Determine the [X, Y] coordinate at the center of the cell enclosing the given text.  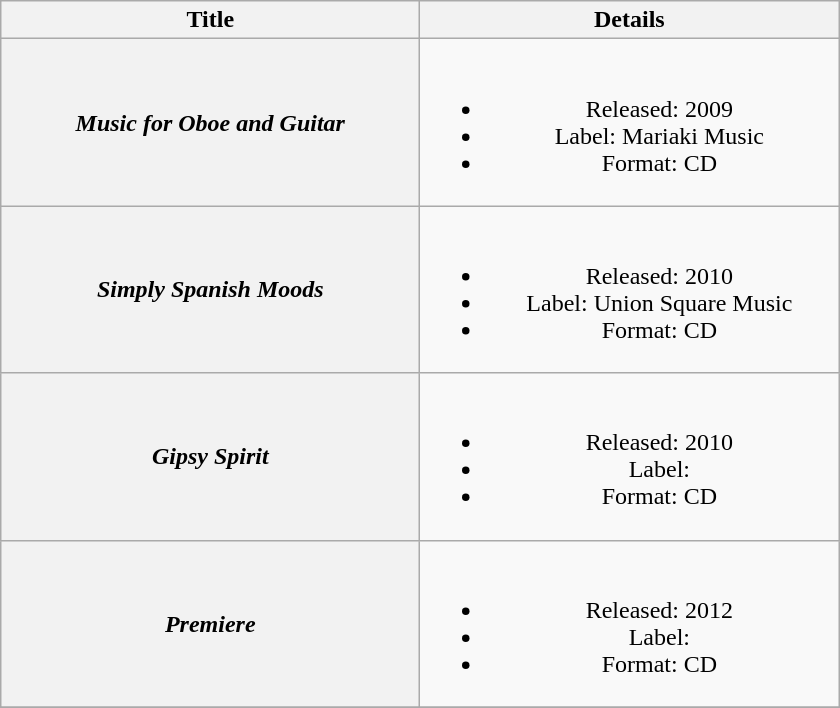
Gipsy Spirit [210, 456]
Details [630, 20]
Released: 2010Label: Union Square MusicFormat: CD [630, 290]
Title [210, 20]
Simply Spanish Moods [210, 290]
Released: 2010Label:Format: CD [630, 456]
Released: 2012Label:Format: CD [630, 624]
Music for Oboe and Guitar [210, 122]
Premiere [210, 624]
Released: 2009Label: Mariaki MusicFormat: CD [630, 122]
